Scan for the cell matching the given text and deliver its (x, y) coordinate at center. 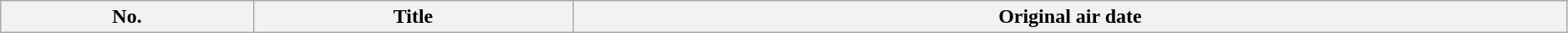
Title (413, 17)
Original air date (1071, 17)
No. (127, 17)
